Search for the cell housing the specified text and yield its [X, Y] center coordinate. 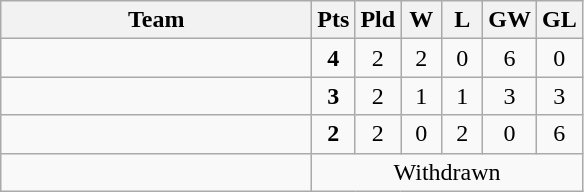
4 [334, 58]
Withdrawn [447, 172]
Team [156, 20]
GL [559, 20]
Pld [378, 20]
Pts [334, 20]
GW [510, 20]
L [462, 20]
W [422, 20]
